Return (x, y) of the center of cell containing provided text 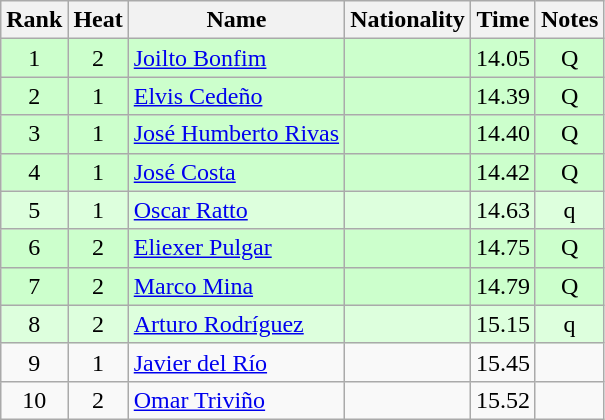
Javier del Río (236, 362)
14.42 (502, 172)
Notes (569, 20)
Elvis Cedeño (236, 96)
8 (34, 324)
15.45 (502, 362)
Arturo Rodríguez (236, 324)
6 (34, 248)
José Costa (236, 172)
Heat (98, 20)
4 (34, 172)
14.40 (502, 134)
14.39 (502, 96)
Rank (34, 20)
Name (236, 20)
10 (34, 400)
9 (34, 362)
5 (34, 210)
Joilto Bonfim (236, 58)
14.05 (502, 58)
14.79 (502, 286)
14.63 (502, 210)
7 (34, 286)
José Humberto Rivas (236, 134)
Nationality (408, 20)
15.52 (502, 400)
14.75 (502, 248)
3 (34, 134)
Time (502, 20)
Omar Triviño (236, 400)
Eliexer Pulgar (236, 248)
Marco Mina (236, 286)
Oscar Ratto (236, 210)
15.15 (502, 324)
